Determine the (x, y) coordinate at the center of the cell enclosing the given text.  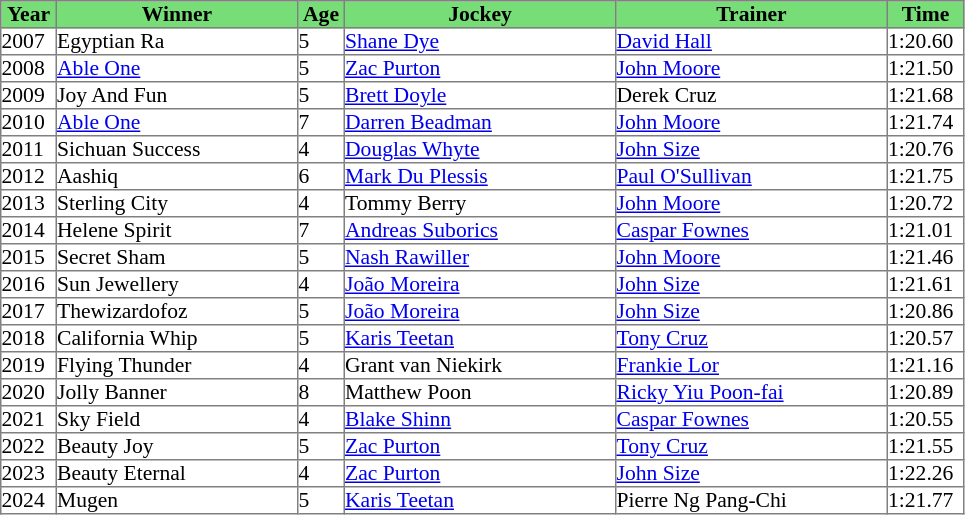
1:20.55 (925, 420)
Brett Doyle (480, 96)
1:20.60 (925, 42)
1:21.01 (925, 230)
2008 (29, 68)
Derek Cruz (752, 96)
Sterling City (177, 204)
1:21.46 (925, 258)
2009 (29, 96)
2017 (29, 312)
6 (321, 176)
Grant van Niekirk (480, 366)
2022 (29, 446)
2011 (29, 150)
Aashiq (177, 176)
Egyptian Ra (177, 42)
2016 (29, 284)
1:21.16 (925, 366)
Beauty Eternal (177, 474)
1:20.72 (925, 204)
1:22.26 (925, 474)
Mark Du Plessis (480, 176)
Paul O'Sullivan (752, 176)
2012 (29, 176)
Sky Field (177, 420)
Time (925, 14)
1:21.74 (925, 122)
Pierre Ng Pang-Chi (752, 500)
Age (321, 14)
1:21.50 (925, 68)
Year (29, 14)
Secret Sham (177, 258)
Matthew Poon (480, 392)
1:21.61 (925, 284)
2020 (29, 392)
Blake Shinn (480, 420)
1:20.86 (925, 312)
David Hall (752, 42)
Tommy Berry (480, 204)
Trainer (752, 14)
2007 (29, 42)
Sichuan Success (177, 150)
2015 (29, 258)
2024 (29, 500)
1:21.77 (925, 500)
California Whip (177, 338)
1:21.55 (925, 446)
Flying Thunder (177, 366)
2010 (29, 122)
Thewizardofoz (177, 312)
Sun Jewellery (177, 284)
2023 (29, 474)
Winner (177, 14)
2021 (29, 420)
Shane Dye (480, 42)
Beauty Joy (177, 446)
Douglas Whyte (480, 150)
Jockey (480, 14)
Frankie Lor (752, 366)
2018 (29, 338)
8 (321, 392)
Andreas Suborics (480, 230)
2014 (29, 230)
Darren Beadman (480, 122)
Jolly Banner (177, 392)
1:20.57 (925, 338)
1:21.68 (925, 96)
2019 (29, 366)
Mugen (177, 500)
Helene Spirit (177, 230)
1:21.75 (925, 176)
Joy And Fun (177, 96)
Ricky Yiu Poon-fai (752, 392)
2013 (29, 204)
1:20.76 (925, 150)
1:20.89 (925, 392)
Nash Rawiller (480, 258)
